Find where the given text appears and provide that cell's center as (X, Y) coordinate. 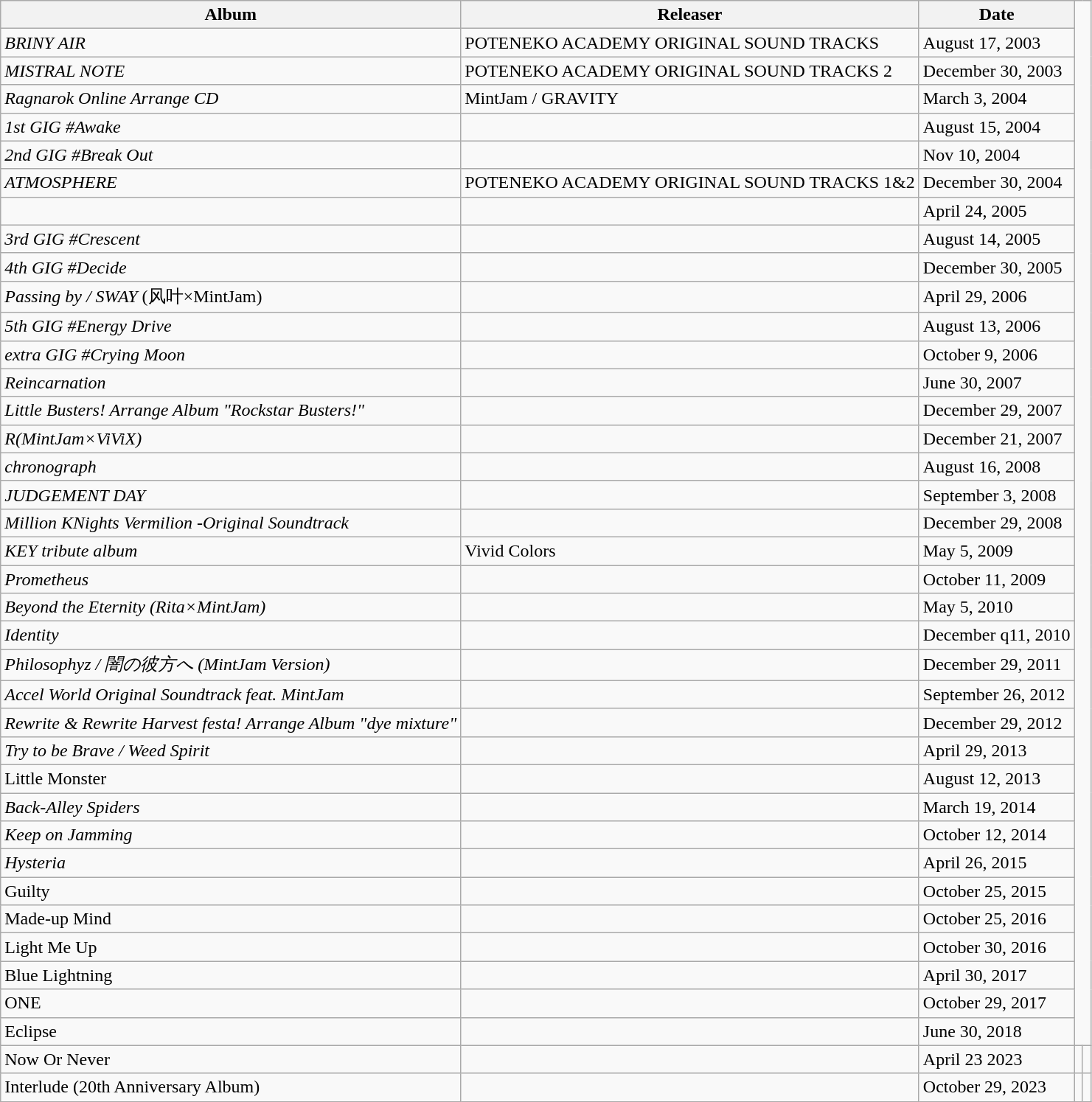
August 14, 2005 (997, 239)
1st GIG #Awake (231, 127)
Ragnarok Online Arrange CD (231, 99)
Passing by / SWAY (风叶×MintJam) (231, 296)
5th GIG #Energy Drive (231, 327)
October 30, 2016 (997, 947)
Nov 10, 2004 (997, 155)
December 29, 2007 (997, 411)
August 15, 2004 (997, 127)
October 25, 2016 (997, 919)
October 11, 2009 (997, 579)
Prometheus (231, 579)
Million KNights Vermilion -Original Soundtrack (231, 523)
Rewrite & Rewrite Harvest festa! Arrange Album "dye mixture" (231, 722)
Made-up Mind (231, 919)
December q11, 2010 (997, 635)
October 12, 2014 (997, 835)
Interlude (20th Anniversary Album) (231, 1087)
4th GIG #Decide (231, 267)
Beyond the Eternity (Rita×MintJam) (231, 607)
December 30, 2005 (997, 267)
Accel World Original Soundtrack feat. MintJam (231, 694)
POTENEKO ACADEMY ORIGINAL SOUND TRACKS 2 (690, 71)
MISTRAL NOTE (231, 71)
ATMOSPHERE (231, 183)
KEY tribute album (231, 551)
Back-Alley Spiders (231, 807)
August 13, 2006 (997, 327)
April 29, 2013 (997, 750)
MintJam / GRAVITY (690, 99)
ONE (231, 1003)
December 30, 2003 (997, 71)
December 29, 2011 (997, 665)
Releaser (690, 15)
October 25, 2015 (997, 891)
Light Me Up (231, 947)
R(MintJam×ViViX) (231, 439)
October 29, 2023 (997, 1087)
April 23 2023 (997, 1059)
March 19, 2014 (997, 807)
2nd GIG #Break Out (231, 155)
Now Or Never (231, 1059)
December 29, 2012 (997, 722)
April 29, 2006 (997, 296)
April 24, 2005 (997, 211)
Reincarnation (231, 383)
3rd GIG #Crescent (231, 239)
Little Busters! Arrange Album "Rockstar Busters!" (231, 411)
POTENEKO ACADEMY ORIGINAL SOUND TRACKS (690, 43)
September 3, 2008 (997, 495)
Hysteria (231, 863)
December 29, 2008 (997, 523)
April 30, 2017 (997, 975)
Blue Lightning (231, 975)
chronograph (231, 467)
August 12, 2013 (997, 778)
June 30, 2018 (997, 1031)
Philosophyz / 闇の彼方へ (MintJam Version) (231, 665)
September 26, 2012 (997, 694)
December 21, 2007 (997, 439)
March 3, 2004 (997, 99)
Album (231, 15)
BRINY AIR (231, 43)
December 30, 2004 (997, 183)
October 9, 2006 (997, 355)
Identity (231, 635)
Keep on Jamming (231, 835)
June 30, 2007 (997, 383)
Eclipse (231, 1031)
extra GIG #Crying Moon (231, 355)
JUDGEMENT DAY (231, 495)
POTENEKO ACADEMY ORIGINAL SOUND TRACKS 1&2 (690, 183)
Vivid Colors (690, 551)
October 29, 2017 (997, 1003)
Guilty (231, 891)
May 5, 2009 (997, 551)
April 26, 2015 (997, 863)
Date (997, 15)
August 17, 2003 (997, 43)
Try to be Brave / Weed Spirit (231, 750)
May 5, 2010 (997, 607)
Little Monster (231, 778)
August 16, 2008 (997, 467)
